Determine the (x, y) coordinate at the center of the cell enclosing the given text.  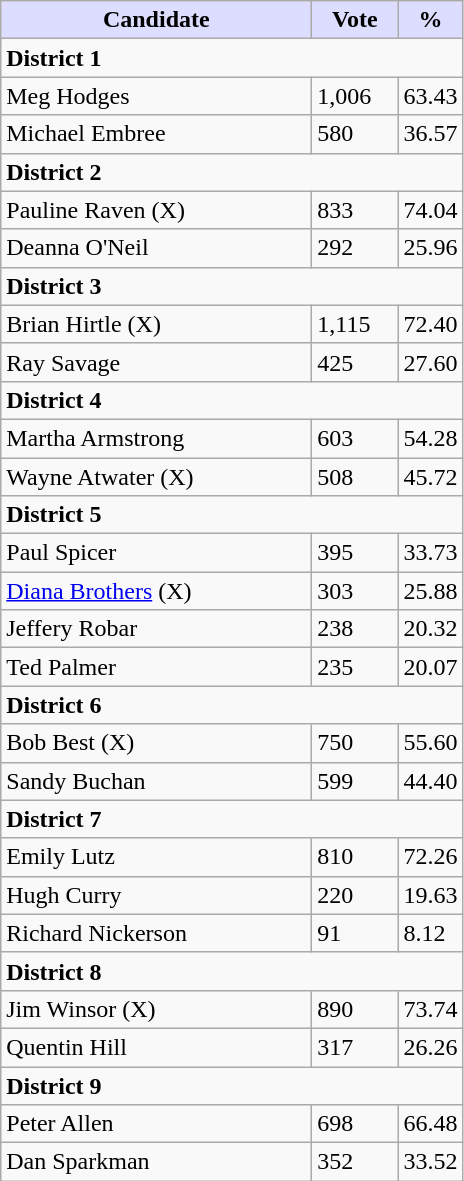
74.04 (430, 210)
Bob Best (X) (156, 743)
25.96 (430, 248)
District 8 (232, 971)
1,006 (355, 96)
603 (355, 438)
Ted Palmer (156, 667)
Hugh Curry (156, 895)
Richard Nickerson (156, 933)
292 (355, 248)
890 (355, 1009)
91 (355, 933)
District 3 (232, 286)
District 6 (232, 705)
District 9 (232, 1085)
45.72 (430, 477)
20.07 (430, 667)
District 5 (232, 515)
54.28 (430, 438)
Paul Spicer (156, 553)
220 (355, 895)
55.60 (430, 743)
District 1 (232, 58)
District 7 (232, 819)
Brian Hirtle (X) (156, 324)
44.40 (430, 781)
Candidate (156, 20)
698 (355, 1124)
72.26 (430, 857)
Quentin Hill (156, 1047)
Emily Lutz (156, 857)
Jeffery Robar (156, 629)
Vote (355, 20)
25.88 (430, 591)
508 (355, 477)
26.26 (430, 1047)
66.48 (430, 1124)
36.57 (430, 134)
425 (355, 362)
Pauline Raven (X) (156, 210)
63.43 (430, 96)
19.63 (430, 895)
72.40 (430, 324)
Ray Savage (156, 362)
Jim Winsor (X) (156, 1009)
352 (355, 1162)
73.74 (430, 1009)
1,115 (355, 324)
Martha Armstrong (156, 438)
Deanna O'Neil (156, 248)
580 (355, 134)
750 (355, 743)
20.32 (430, 629)
33.73 (430, 553)
Meg Hodges (156, 96)
% (430, 20)
Wayne Atwater (X) (156, 477)
27.60 (430, 362)
599 (355, 781)
8.12 (430, 933)
Dan Sparkman (156, 1162)
303 (355, 591)
Sandy Buchan (156, 781)
833 (355, 210)
Peter Allen (156, 1124)
District 4 (232, 400)
33.52 (430, 1162)
238 (355, 629)
Diana Brothers (X) (156, 591)
317 (355, 1047)
810 (355, 857)
235 (355, 667)
Michael Embree (156, 134)
District 2 (232, 172)
395 (355, 553)
